Find where the given text appears and provide that cell's center as [X, Y] coordinate. 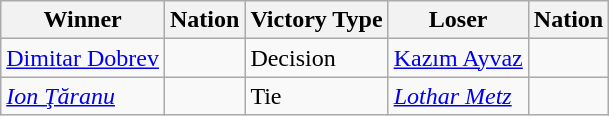
Dimitar Dobrev [83, 58]
Loser [458, 20]
Ion Ţăranu [83, 96]
Tie [316, 96]
Decision [316, 58]
Lothar Metz [458, 96]
Victory Type [316, 20]
Winner [83, 20]
Kazım Ayvaz [458, 58]
